Return (x, y) of the center of cell containing provided text 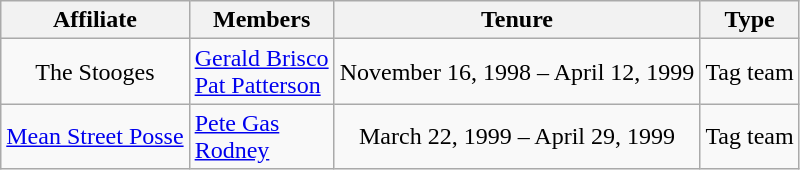
The Stooges (95, 72)
November 16, 1998 – April 12, 1999 (517, 72)
Type (750, 20)
Mean Street Posse (95, 136)
March 22, 1999 – April 29, 1999 (517, 136)
Tenure (517, 20)
Pete GasRodney (262, 136)
Gerald BriscoPat Patterson (262, 72)
Members (262, 20)
Affiliate (95, 20)
